Scan for the cell matching the given text and deliver its (x, y) coordinate at center. 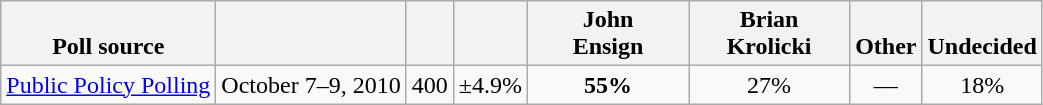
Other (886, 34)
Undecided (982, 34)
Poll source (108, 34)
JohnEnsign (608, 34)
October 7–9, 2010 (311, 85)
27% (770, 85)
55% (608, 85)
±4.9% (490, 85)
BrianKrolicki (770, 34)
18% (982, 85)
–– (886, 85)
Public Policy Polling (108, 85)
400 (430, 85)
